Provide the [x, y] coordinate of the cell's center where the given text is located.  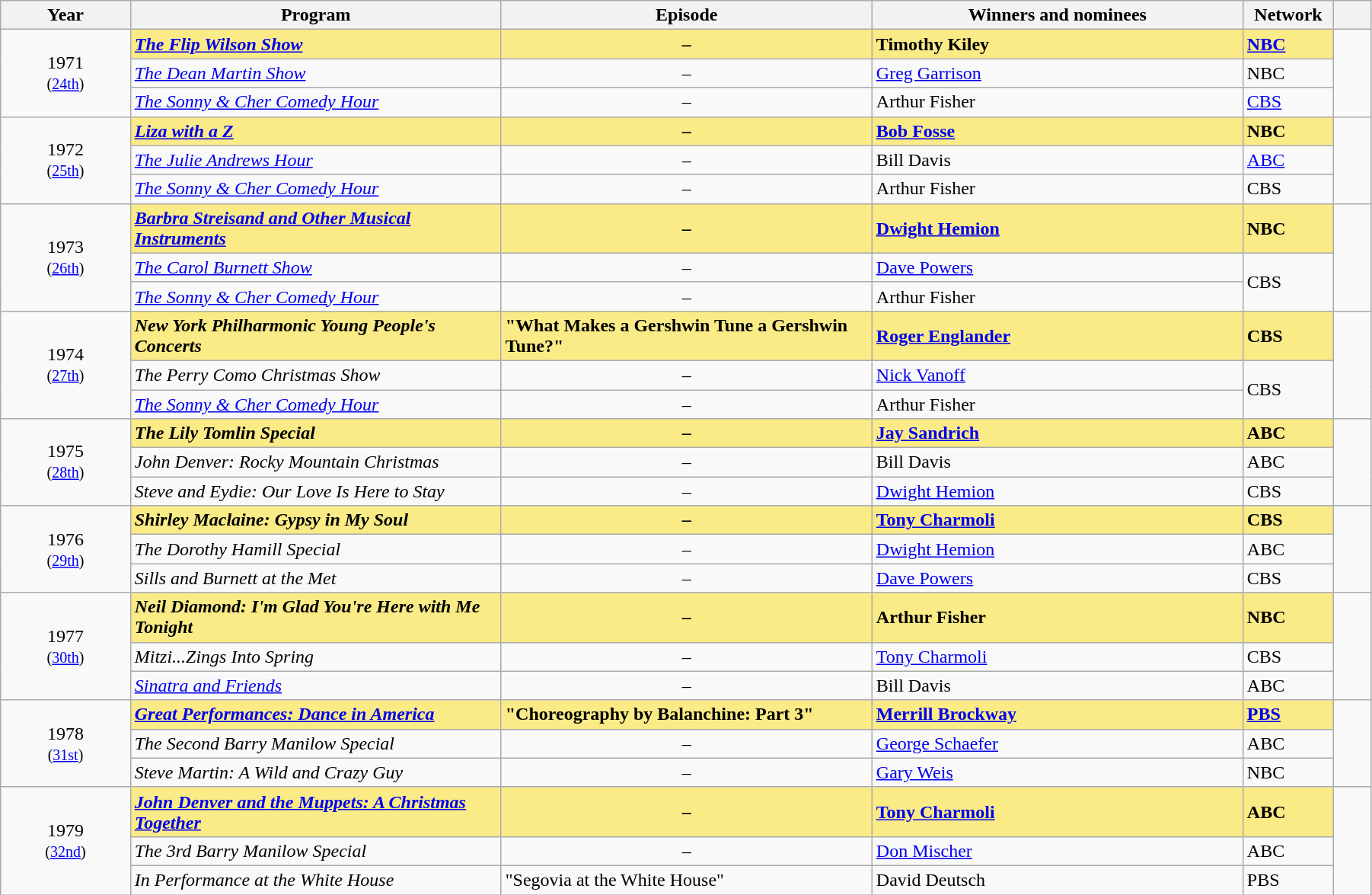
The Perry Como Christmas Show [315, 375]
1975(28th) [65, 462]
John Denver and the Muppets: A Christmas Together [315, 812]
1974(27th) [65, 364]
Neil Diamond: I'm Glad You're Here with Me Tonight [315, 617]
John Denver: Rocky Mountain Christmas [315, 462]
The Second Barry Manilow Special [315, 743]
The Carol Burnett Show [315, 267]
Sinatra and Friends [315, 686]
New York Philharmonic Young People's Concerts [315, 335]
1978(31st) [65, 743]
Sills and Burnett at the Met [315, 578]
Year [65, 15]
The Dean Martin Show [315, 73]
Merrill Brockway [1057, 714]
Steve Martin: A Wild and Crazy Guy [315, 772]
Jay Sandrich [1057, 433]
Network [1288, 15]
Nick Vanoff [1057, 375]
Program [315, 15]
1977(30th) [65, 646]
The Lily Tomlin Special [315, 433]
Winners and nominees [1057, 15]
The Flip Wilson Show [315, 44]
1976(29th) [65, 549]
1973(26th) [65, 257]
George Schaefer [1057, 743]
Mitzi...Zings Into Spring [315, 657]
In Performance at the White House [315, 880]
Gary Weis [1057, 772]
"Choreography by Balanchine: Part 3" [687, 714]
Liza with a Z [315, 131]
Episode [687, 15]
The Dorothy Hamill Special [315, 549]
The 3rd Barry Manilow Special [315, 851]
"What Makes a Gershwin Tune a Gershwin Tune?" [687, 335]
Don Mischer [1057, 851]
Roger Englander [1057, 335]
Great Performances: Dance in America [315, 714]
"Segovia at the White House" [687, 880]
Barbra Streisand and Other Musical Instruments [315, 229]
1979(32nd) [65, 841]
Steve and Eydie: Our Love Is Here to Stay [315, 491]
Timothy Kiley [1057, 44]
The Julie Andrews Hour [315, 160]
Greg Garrison [1057, 73]
1971(24th) [65, 73]
Shirley Maclaine: Gypsy in My Soul [315, 520]
Bob Fosse [1057, 131]
1972(25th) [65, 160]
David Deutsch [1057, 880]
